Return the [x, y] coordinate for the center point of the cell that contains the specified text.  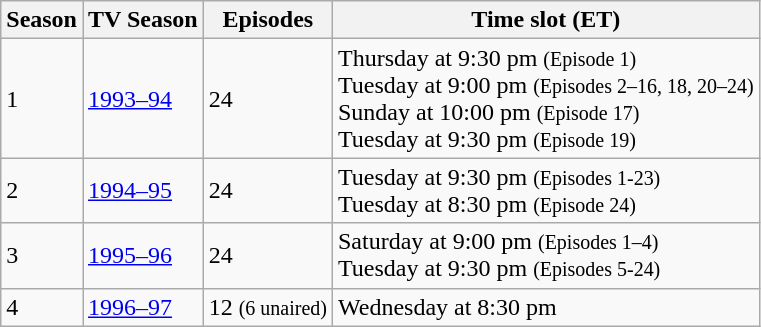
Saturday at 9:00 pm (Episodes 1–4)Tuesday at 9:30 pm (Episodes 5-24) [546, 256]
2 [42, 190]
4 [42, 307]
3 [42, 256]
Time slot (ET) [546, 20]
1994–95 [142, 190]
Tuesday at 9:30 pm (Episodes 1-23)Tuesday at 8:30 pm (Episode 24) [546, 190]
TV Season [142, 20]
Episodes [268, 20]
Wednesday at 8:30 pm [546, 307]
1995–96 [142, 256]
1993–94 [142, 98]
Thursday at 9:30 pm (Episode 1)Tuesday at 9:00 pm (Episodes 2–16, 18, 20–24)Sunday at 10:00 pm (Episode 17)Tuesday at 9:30 pm (Episode 19) [546, 98]
1996–97 [142, 307]
Season [42, 20]
1 [42, 98]
12 (6 unaired) [268, 307]
